Scan for the cell matching the given text and deliver its [X, Y] coordinate at center. 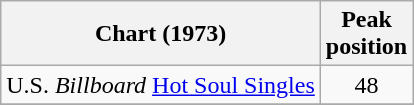
Peakposition [366, 34]
48 [366, 85]
U.S. Billboard Hot Soul Singles [161, 85]
Chart (1973) [161, 34]
